From the cell containing the given text, extract its center point as (X, Y) coordinate. 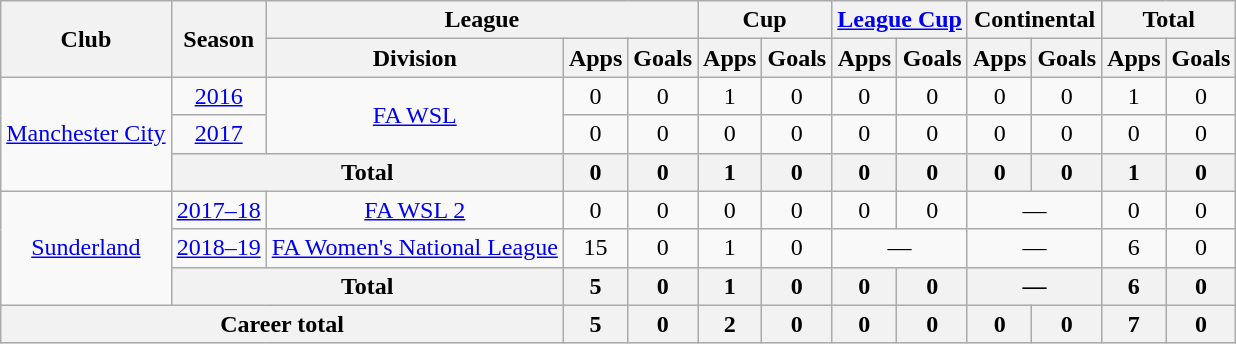
2018–19 (218, 248)
League (482, 20)
2017–18 (218, 210)
7 (1134, 324)
FA WSL 2 (414, 210)
Season (218, 39)
League Cup (900, 20)
Cup (765, 20)
Club (86, 39)
2 (730, 324)
Career total (282, 324)
FA WSL (414, 115)
FA Women's National League (414, 248)
Manchester City (86, 134)
2016 (218, 96)
15 (595, 248)
Sunderland (86, 248)
Continental (1034, 20)
Division (414, 58)
2017 (218, 134)
